Output the (X, Y) coordinate of the center of the cell containing the given text.  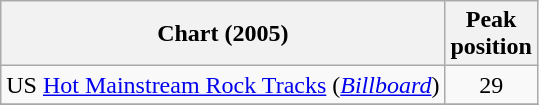
US Hot Mainstream Rock Tracks (Billboard) (223, 85)
29 (491, 85)
Chart (2005) (223, 34)
Peakposition (491, 34)
